Determine the (X, Y) coordinate at the center of the cell enclosing the given text.  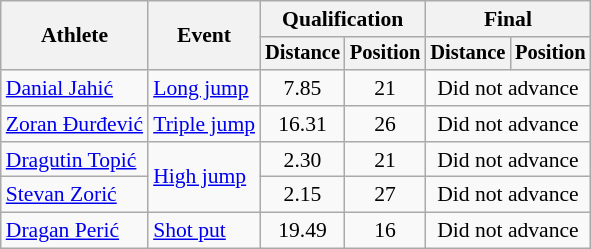
Danial Jahić (74, 88)
2.30 (302, 160)
7.85 (302, 88)
Long jump (204, 88)
Athlete (74, 36)
Dragan Perić (74, 231)
19.49 (302, 231)
Final (508, 19)
2.15 (302, 195)
Stevan Zorić (74, 195)
Triple jump (204, 124)
16.31 (302, 124)
Zoran Đurđević (74, 124)
Event (204, 36)
Shot put (204, 231)
26 (385, 124)
27 (385, 195)
High jump (204, 178)
Dragutin Topić (74, 160)
16 (385, 231)
Qualification (342, 19)
